Return the [X, Y] coordinate for the center point of the cell that contains the specified text.  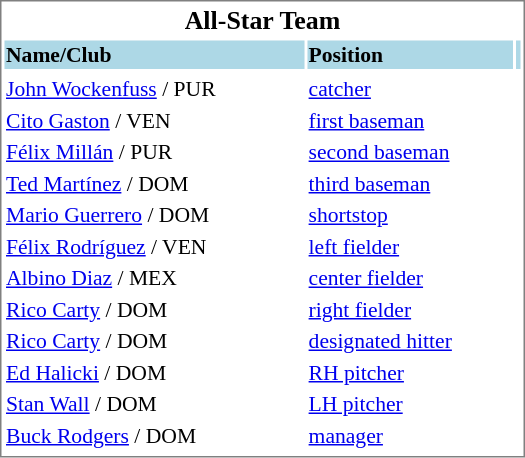
catcher [410, 89]
Mario Guerrero / DOM [154, 215]
Cito Gaston / VEN [154, 120]
Position [410, 54]
shortstop [410, 215]
center fielder [410, 278]
right fielder [410, 310]
Buck Rodgers / DOM [154, 436]
John Wockenfuss / PUR [154, 89]
left fielder [410, 246]
LH pitcher [410, 404]
Félix Rodríguez / VEN [154, 246]
third baseman [410, 184]
Name/Club [154, 54]
Ted Martínez / DOM [154, 184]
RH pitcher [410, 372]
Félix Millán / PUR [154, 152]
Stan Wall / DOM [154, 404]
All-Star Team [262, 20]
second baseman [410, 152]
Albino Diaz / MEX [154, 278]
first baseman [410, 120]
manager [410, 436]
designated hitter [410, 341]
Ed Halicki / DOM [154, 372]
